Capture the cell that displays the provided text and extract its [x, y] central coordinate. 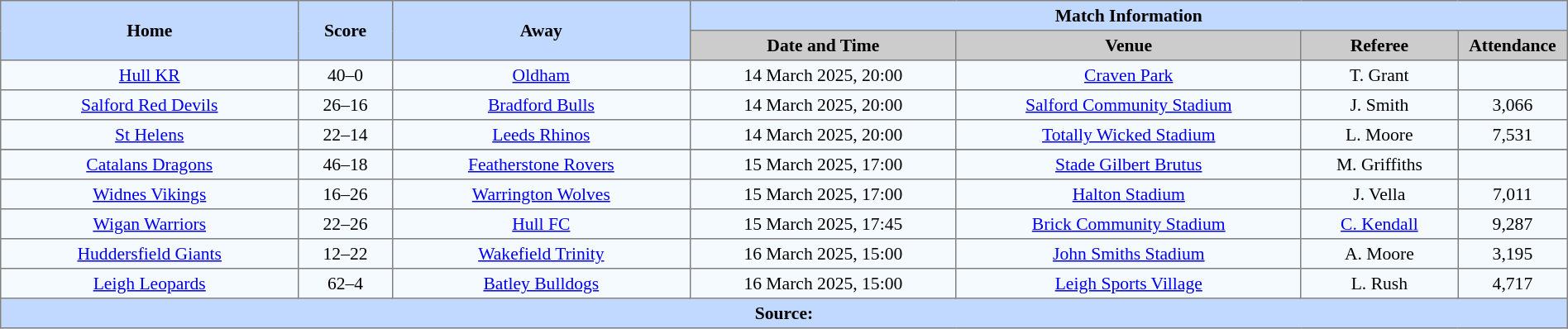
Referee [1379, 45]
J. Vella [1379, 194]
Warrington Wolves [541, 194]
Totally Wicked Stadium [1128, 135]
Salford Community Stadium [1128, 105]
3,195 [1513, 254]
Wakefield Trinity [541, 254]
Leigh Sports Village [1128, 284]
Batley Bulldogs [541, 284]
T. Grant [1379, 75]
46–18 [346, 164]
22–26 [346, 224]
Match Information [1128, 16]
Hull FC [541, 224]
62–4 [346, 284]
Away [541, 31]
Home [150, 31]
Date and Time [823, 45]
A. Moore [1379, 254]
Oldham [541, 75]
7,011 [1513, 194]
Hull KR [150, 75]
26–16 [346, 105]
M. Griffiths [1379, 164]
3,066 [1513, 105]
Bradford Bulls [541, 105]
J. Smith [1379, 105]
Salford Red Devils [150, 105]
Brick Community Stadium [1128, 224]
7,531 [1513, 135]
Venue [1128, 45]
Attendance [1513, 45]
Wigan Warriors [150, 224]
40–0 [346, 75]
Huddersfield Giants [150, 254]
Source: [784, 313]
John Smiths Stadium [1128, 254]
Catalans Dragons [150, 164]
Stade Gilbert Brutus [1128, 164]
L. Moore [1379, 135]
Halton Stadium [1128, 194]
Widnes Vikings [150, 194]
Leigh Leopards [150, 284]
Craven Park [1128, 75]
16–26 [346, 194]
15 March 2025, 17:45 [823, 224]
Leeds Rhinos [541, 135]
22–14 [346, 135]
C. Kendall [1379, 224]
L. Rush [1379, 284]
Featherstone Rovers [541, 164]
12–22 [346, 254]
9,287 [1513, 224]
4,717 [1513, 284]
Score [346, 31]
St Helens [150, 135]
